Search for the cell housing the specified text and yield its [x, y] center coordinate. 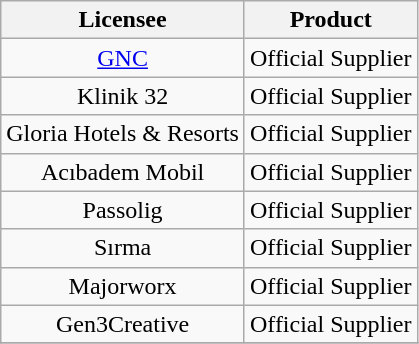
Klinik 32 [123, 96]
Gen3Creative [123, 324]
Product [330, 20]
GNC [123, 58]
Majorworx [123, 286]
Acıbadem Mobil [123, 172]
Gloria Hotels & Resorts [123, 134]
Licensee [123, 20]
Passolig [123, 210]
Sırma [123, 248]
